Find where the given text appears and provide that cell's center as (X, Y) coordinate. 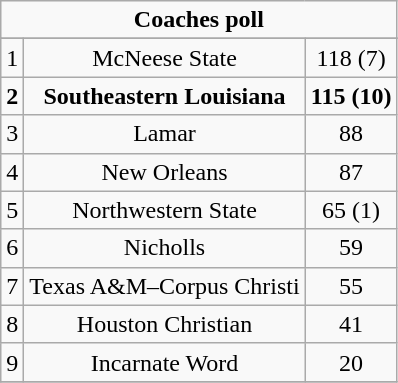
7 (12, 286)
Nicholls (164, 248)
Texas A&M–Corpus Christi (164, 286)
Southeastern Louisiana (164, 96)
65 (1) (351, 210)
41 (351, 324)
Northwestern State (164, 210)
4 (12, 172)
88 (351, 134)
55 (351, 286)
115 (10) (351, 96)
8 (12, 324)
Lamar (164, 134)
Incarnate Word (164, 362)
118 (7) (351, 58)
59 (351, 248)
5 (12, 210)
87 (351, 172)
1 (12, 58)
2 (12, 96)
3 (12, 134)
McNeese State (164, 58)
Houston Christian (164, 324)
6 (12, 248)
New Orleans (164, 172)
20 (351, 362)
9 (12, 362)
Coaches poll (199, 20)
